Provide the (X, Y) coordinate of the cell's center where the given text is located.  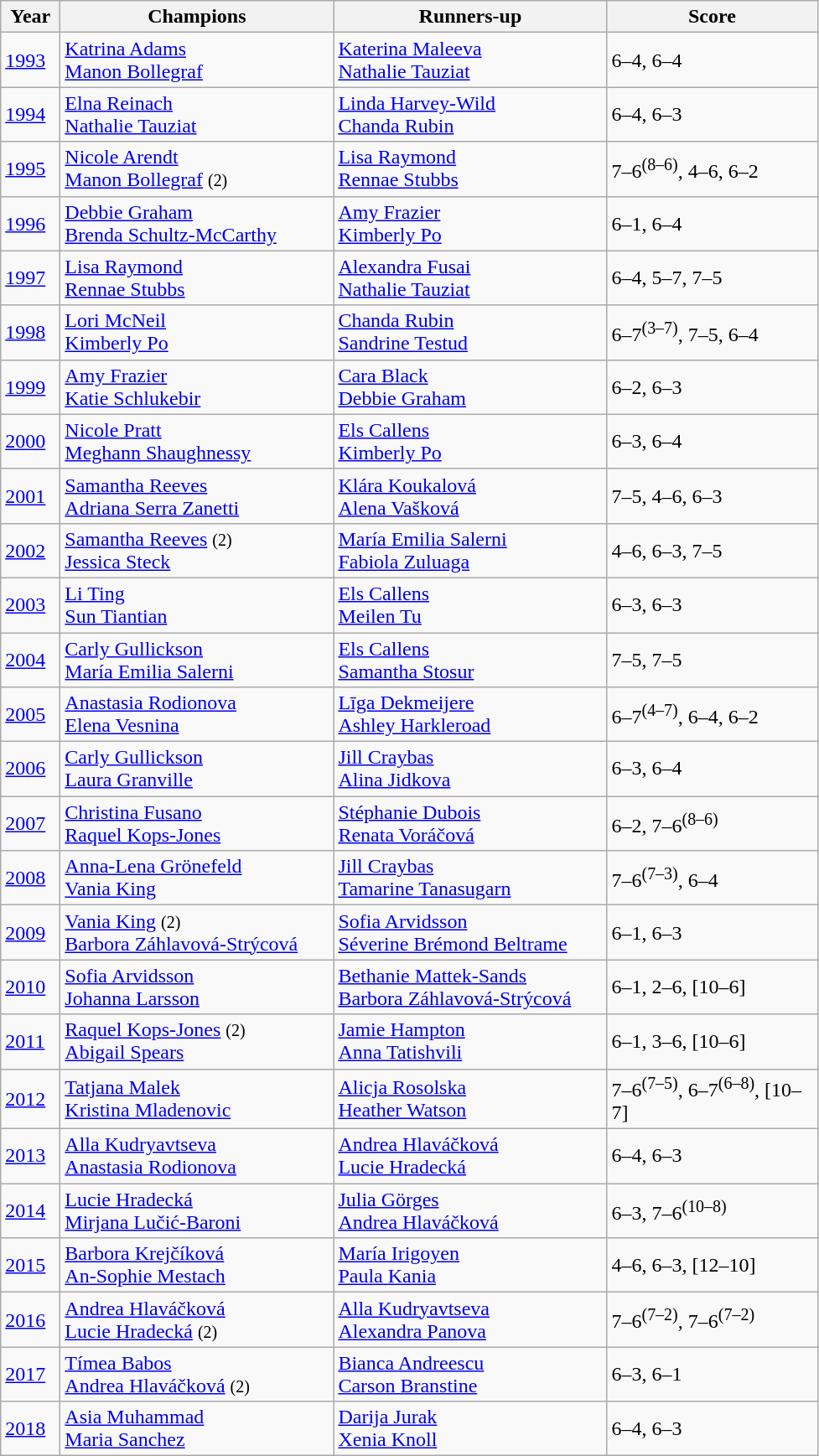
Chanda Rubin Sandrine Testud (470, 332)
2006 (30, 769)
Alexandra Fusai Nathalie Tauziat (470, 278)
Champions (197, 17)
Anastasia Rodionova Elena Vesnina (197, 714)
2005 (30, 714)
7–6(8–6), 4–6, 6–2 (713, 169)
4–6, 6–3, 7–5 (713, 550)
Amy Frazier Katie Schlukebir (197, 387)
Lori McNeil Kimberly Po (197, 332)
Nicole Pratt Meghann Shaughnessy (197, 441)
6–3, 7–6(10–8) (713, 1210)
Christina Fusano Raquel Kops-Jones (197, 823)
Runners-up (470, 17)
Alla Kudryavtseva Anastasia Rodionova (197, 1157)
6–3, 6–1 (713, 1375)
Jamie Hampton Anna Tatishvili (470, 1041)
7–5, 4–6, 6–3 (713, 496)
Cara Black Debbie Graham (470, 387)
Katrina Adams Manon Bollegraf (197, 60)
2013 (30, 1157)
María Irigoyen Paula Kania (470, 1266)
6–4, 6–4 (713, 60)
2017 (30, 1375)
Anna-Lena Grönefeld Vania King (197, 878)
Stéphanie Dubois Renata Voráčová (470, 823)
2008 (30, 878)
6–1, 6–4 (713, 223)
Els Callens Samantha Stosur (470, 659)
2010 (30, 987)
Elna Reinach Nathalie Tauziat (197, 114)
Julia Görges Andrea Hlaváčková (470, 1210)
Andrea Hlaváčková Lucie Hradecká (470, 1157)
Alicja Rosolska Heather Watson (470, 1099)
Barbora Krejčíková An-Sophie Mestach (197, 1266)
Bethanie Mattek-Sands Barbora Záhlavová-Strýcová (470, 987)
Tímea Babos Andrea Hlaváčková (2) (197, 1375)
6–2, 7–6(8–6) (713, 823)
1999 (30, 387)
6–7(4–7), 6–4, 6–2 (713, 714)
Score (713, 17)
Samantha Reeves Adriana Serra Zanetti (197, 496)
Katerina Maleeva Nathalie Tauziat (470, 60)
6–4, 5–7, 7–5 (713, 278)
2003 (30, 605)
Darija Jurak Xenia Knoll (470, 1428)
María Emilia Salerni Fabiola Zuluaga (470, 550)
2002 (30, 550)
Linda Harvey-Wild Chanda Rubin (470, 114)
Debbie Graham Brenda Schultz-McCarthy (197, 223)
Sofia Arvidsson Johanna Larsson (197, 987)
6–1, 2–6, [10–6] (713, 987)
Asia Muhammad Maria Sanchez (197, 1428)
1994 (30, 114)
7–6(7–5), 6–7(6–8), [10–7] (713, 1099)
Year (30, 17)
2012 (30, 1099)
6–7(3–7), 7–5, 6–4 (713, 332)
1993 (30, 60)
Andrea Hlaváčková Lucie Hradecká (2) (197, 1319)
6–1, 6–3 (713, 932)
2009 (30, 932)
1998 (30, 332)
Raquel Kops-Jones (2) Abigail Spears (197, 1041)
2015 (30, 1266)
Tatjana Malek Kristina Mladenovic (197, 1099)
Nicole Arendt Manon Bollegraf (2) (197, 169)
2000 (30, 441)
1995 (30, 169)
Carly Gullickson María Emilia Salerni (197, 659)
6–2, 6–3 (713, 387)
1996 (30, 223)
Sofia Arvidsson Séverine Brémond Beltrame (470, 932)
Vania King (2) Barbora Záhlavová-Strýcová (197, 932)
2007 (30, 823)
7–5, 7–5 (713, 659)
2011 (30, 1041)
2018 (30, 1428)
Lucie Hradecká Mirjana Lučić-Baroni (197, 1210)
Li Ting Sun Tiantian (197, 605)
Līga Dekmeijere Ashley Harkleroad (470, 714)
2016 (30, 1319)
6–1, 3–6, [10–6] (713, 1041)
6–3, 6–3 (713, 605)
2001 (30, 496)
Amy Frazier Kimberly Po (470, 223)
Klára Koukalová Alena Vašková (470, 496)
Carly Gullickson Laura Granville (197, 769)
2014 (30, 1210)
Jill Craybas Tamarine Tanasugarn (470, 878)
Jill Craybas Alina Jidkova (470, 769)
Samantha Reeves (2) Jessica Steck (197, 550)
1997 (30, 278)
Els Callens Meilen Tu (470, 605)
7–6(7–2), 7–6(7–2) (713, 1319)
Bianca Andreescu Carson Branstine (470, 1375)
Alla Kudryavtseva Alexandra Panova (470, 1319)
2004 (30, 659)
Els Callens Kimberly Po (470, 441)
7–6(7–3), 6–4 (713, 878)
4–6, 6–3, [12–10] (713, 1266)
